For the text-containing cell, return its midpoint in [X, Y] coordinate format. 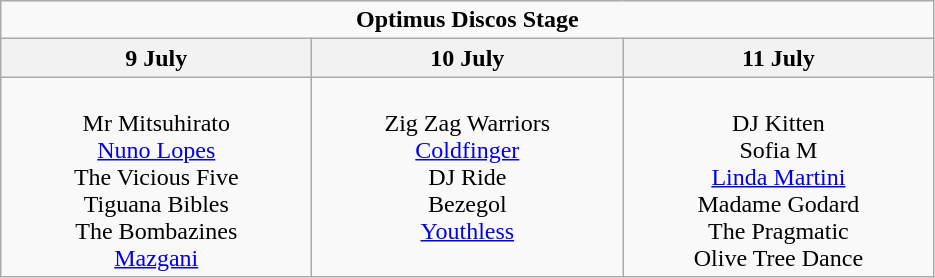
DJ KittenSofia MLinda MartiniMadame GodardThe PragmaticOlive Tree Dance [778, 177]
Mr MitsuhiratoNuno LopesThe Vicious FiveTiguana BiblesThe BombazinesMazgani [156, 177]
11 July [778, 58]
10 July [468, 58]
Zig Zag WarriorsColdfingerDJ RideBezegolYouthless [468, 177]
9 July [156, 58]
Optimus Discos Stage [468, 20]
